Scan for the cell matching the given text and deliver its (x, y) coordinate at center. 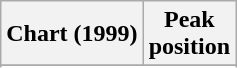
Peak position (189, 34)
Chart (1999) (72, 34)
